Return (X, Y) of the center of cell containing provided text 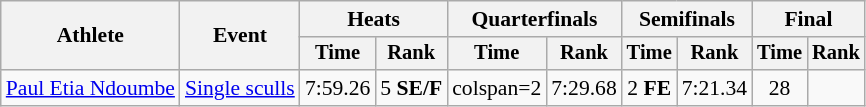
Quarterfinals (534, 19)
2 FE (650, 88)
7:21.34 (714, 88)
28 (780, 88)
Heats (374, 19)
7:29.68 (584, 88)
Event (240, 36)
Single sculls (240, 88)
Paul Etia Ndoumbe (90, 88)
7:59.26 (338, 88)
Final (808, 19)
colspan=2 (496, 88)
Athlete (90, 36)
5 SE/F (411, 88)
Semifinals (687, 19)
